Detect which cell encompasses the target text, then output its (X, Y) center coordinate. 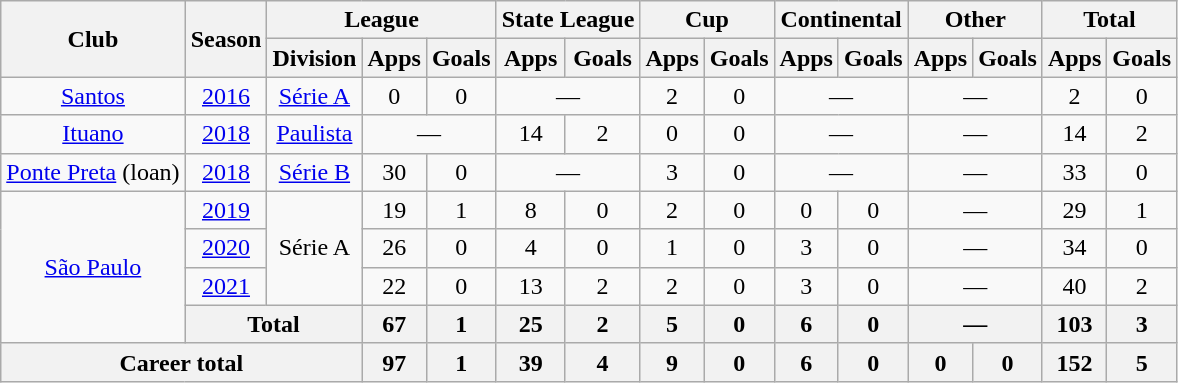
29 (1074, 210)
Cup (707, 20)
Continental (841, 20)
22 (394, 286)
Other (975, 20)
Season (226, 39)
97 (394, 362)
19 (394, 210)
33 (1074, 172)
13 (530, 286)
2020 (226, 248)
152 (1074, 362)
39 (530, 362)
Club (93, 39)
30 (394, 172)
State League (568, 20)
Career total (182, 362)
26 (394, 248)
2016 (226, 96)
67 (394, 324)
São Paulo (93, 267)
Division (314, 58)
2021 (226, 286)
40 (1074, 286)
2019 (226, 210)
25 (530, 324)
8 (530, 210)
Ponte Preta (loan) (93, 172)
34 (1074, 248)
Santos (93, 96)
Paulista (314, 134)
9 (672, 362)
League (382, 20)
103 (1074, 324)
Ituano (93, 134)
Série B (314, 172)
